Search for the cell housing the specified text and yield its (X, Y) center coordinate. 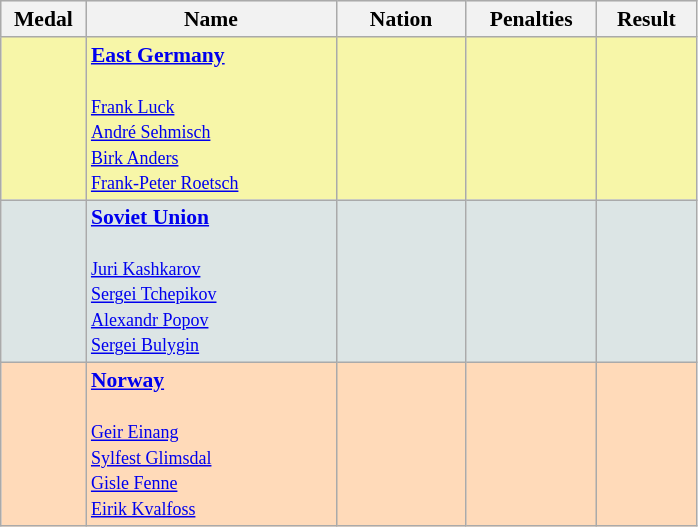
East GermanyFrank LuckAndré SehmischBirk AndersFrank-Peter Roetsch (211, 118)
Soviet UnionJuri KashkarovSergei TchepikovAlexandr PopovSergei Bulygin (211, 282)
Name (211, 19)
NorwayGeir EinangSylfest GlimsdalGisle FenneEirik Kvalfoss (211, 444)
Nation (401, 19)
Penalties (531, 19)
Medal (44, 19)
Result (646, 19)
